Scan for the cell matching the given text and deliver its (X, Y) coordinate at center. 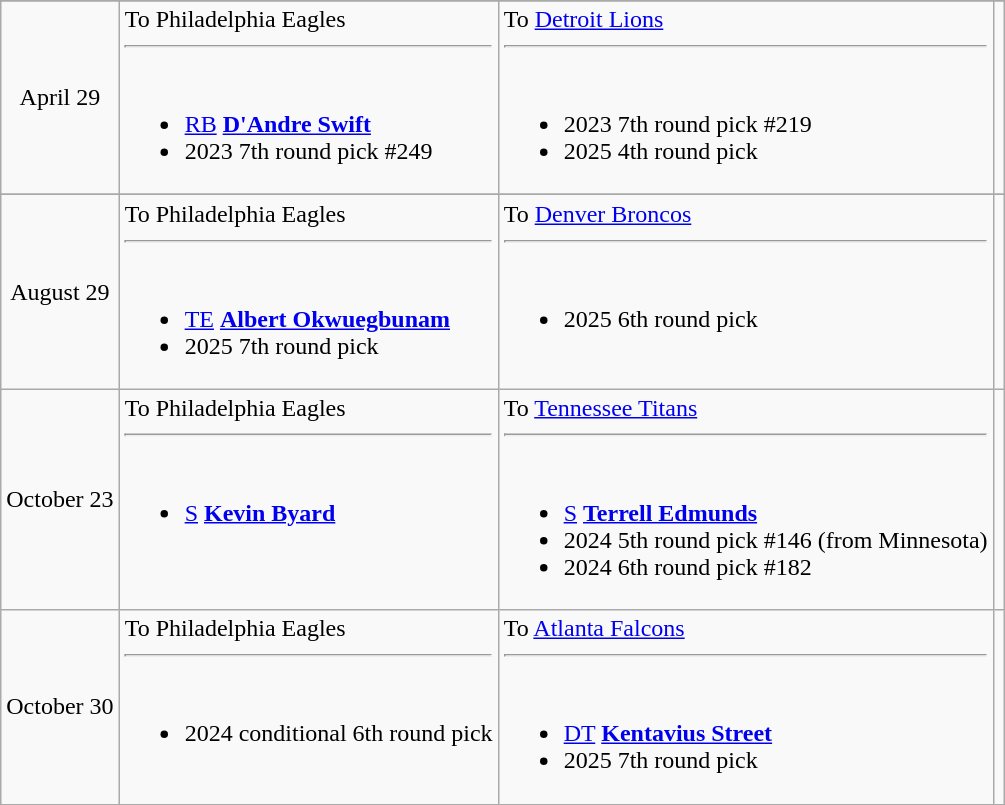
To Philadelphia EaglesTE Albert Okwuegbunam2025 7th round pick (308, 292)
To Philadelphia EaglesS Kevin Byard (308, 500)
August 29 (60, 292)
To Denver Broncos2025 6th round pick (746, 292)
To Philadelphia EaglesRB D'Andre Swift2023 7th round pick #249 (308, 98)
October 30 (60, 707)
April 29 (60, 98)
October 23 (60, 500)
To Detroit Lions2023 7th round pick #2192025 4th round pick (746, 98)
To Philadelphia Eagles2024 conditional 6th round pick (308, 707)
To Tennessee TitansS Terrell Edmunds2024 5th round pick #146 (from Minnesota)2024 6th round pick #182 (746, 500)
To Atlanta FalconsDT Kentavius Street2025 7th round pick (746, 707)
